Extract the (x, y) coordinate from the center of the cell holding the provided text.  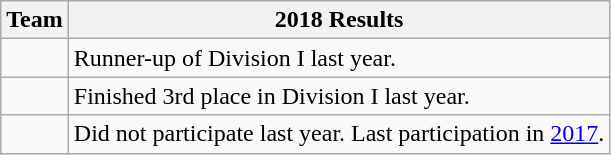
Did not participate last year. Last participation in 2017. (339, 134)
Finished 3rd place in Division I last year. (339, 96)
Runner-up of Division I last year. (339, 58)
2018 Results (339, 20)
Team (35, 20)
